Determine the (x, y) coordinate at the center of the cell enclosing the given text.  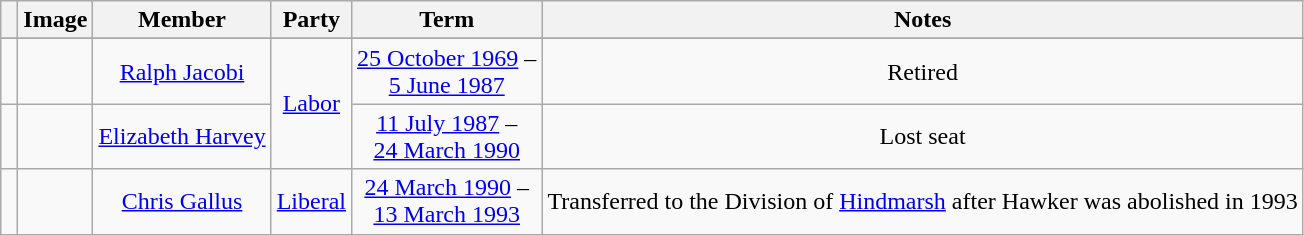
Party (311, 20)
Retired (922, 72)
Labor (311, 104)
25 October 1969 –5 June 1987 (447, 72)
24 March 1990 –13 March 1993 (447, 202)
11 July 1987 –24 March 1990 (447, 136)
Ralph Jacobi (182, 72)
Liberal (311, 202)
Elizabeth Harvey (182, 136)
Notes (922, 20)
Chris Gallus (182, 202)
Member (182, 20)
Image (56, 20)
Transferred to the Division of Hindmarsh after Hawker was abolished in 1993 (922, 202)
Lost seat (922, 136)
Term (447, 20)
